Provide the [X, Y] coordinate of the cell's center where the given text is located.  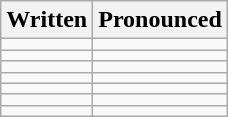
Pronounced [160, 20]
Written [47, 20]
